Locate the cell with the specified text and output its [x, y] center coordinate. 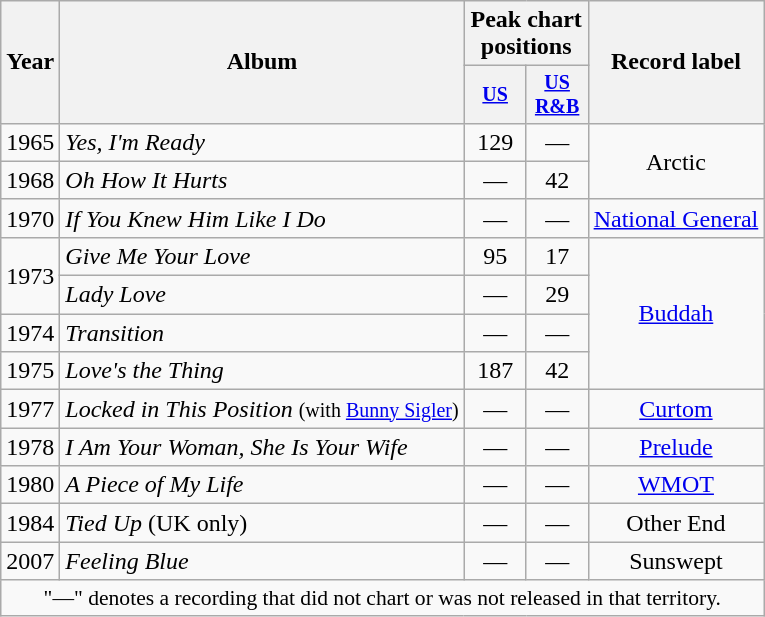
Other End [676, 523]
Give Me Your Love [262, 256]
Record label [676, 62]
Album [262, 62]
1965 [30, 142]
1974 [30, 333]
Feeling Blue [262, 561]
Tied Up (UK only) [262, 523]
Yes, I'm Ready [262, 142]
17 [557, 256]
1975 [30, 371]
Love's the Thing [262, 371]
Peak chart positions [526, 34]
I Am Your Woman, She Is Your Wife [262, 447]
Buddah [676, 313]
"—" denotes a recording that did not chart or was not released in that territory. [382, 598]
Transition [262, 333]
1968 [30, 180]
Curtom [676, 409]
A Piece of My Life [262, 485]
95 [495, 256]
Year [30, 62]
1984 [30, 523]
Prelude [676, 447]
29 [557, 295]
1973 [30, 275]
1977 [30, 409]
Locked in This Position (with Bunny Sigler) [262, 409]
187 [495, 371]
129 [495, 142]
USR&B [557, 94]
WMOT [676, 485]
2007 [30, 561]
1970 [30, 218]
1978 [30, 447]
Sunswept [676, 561]
Lady Love [262, 295]
Arctic [676, 161]
1980 [30, 485]
US [495, 94]
Oh How It Hurts [262, 180]
National General [676, 218]
If You Knew Him Like I Do [262, 218]
